Search for the cell housing the specified text and yield its [X, Y] center coordinate. 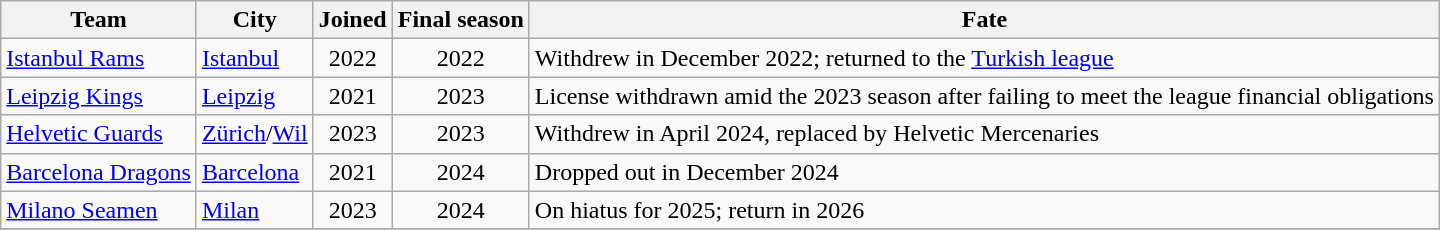
Team [99, 20]
Milano Seamen [99, 210]
Final season [460, 20]
Istanbul Rams [99, 58]
Zürich/Wil [254, 134]
License withdrawn amid the 2023 season after failing to meet the league financial obligations [984, 96]
Leipzig [254, 96]
Istanbul [254, 58]
Milan [254, 210]
Withdrew in April 2024, replaced by Helvetic Mercenaries [984, 134]
Barcelona [254, 172]
City [254, 20]
Barcelona Dragons [99, 172]
Dropped out in December 2024 [984, 172]
Joined [352, 20]
Withdrew in December 2022; returned to the Turkish league [984, 58]
On hiatus for 2025; return in 2026 [984, 210]
Helvetic Guards [99, 134]
Fate [984, 20]
Leipzig Kings [99, 96]
